From the cell containing the given text, extract its center point as (x, y) coordinate. 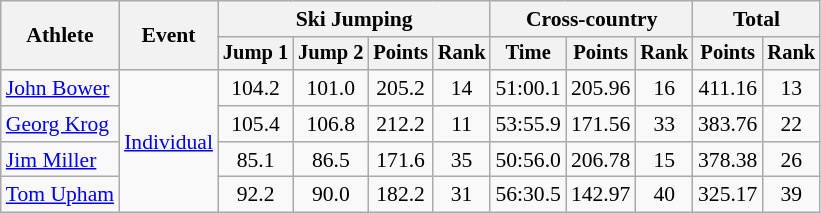
56:30.5 (528, 195)
182.2 (400, 195)
86.5 (330, 160)
Jump 2 (330, 54)
171.56 (600, 124)
16 (664, 88)
33 (664, 124)
142.97 (600, 195)
39 (791, 195)
Ski Jumping (354, 19)
Cross-country (592, 19)
31 (462, 195)
26 (791, 160)
40 (664, 195)
John Bower (60, 88)
Georg Krog (60, 124)
92.2 (256, 195)
85.1 (256, 160)
325.17 (728, 195)
13 (791, 88)
171.6 (400, 160)
Jim Miller (60, 160)
Jump 1 (256, 54)
Tom Upham (60, 195)
50:56.0 (528, 160)
Athlete (60, 36)
Individual (168, 141)
205.96 (600, 88)
90.0 (330, 195)
15 (664, 160)
Total (756, 19)
101.0 (330, 88)
411.16 (728, 88)
14 (462, 88)
Event (168, 36)
383.76 (728, 124)
53:55.9 (528, 124)
378.38 (728, 160)
35 (462, 160)
Time (528, 54)
212.2 (400, 124)
51:00.1 (528, 88)
11 (462, 124)
105.4 (256, 124)
205.2 (400, 88)
206.78 (600, 160)
106.8 (330, 124)
104.2 (256, 88)
22 (791, 124)
